From the cell containing the given text, extract its center point as (x, y) coordinate. 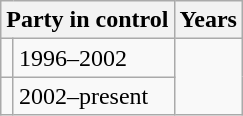
1996–2002 (94, 58)
2002–present (94, 96)
Years (208, 20)
Party in control (88, 20)
